Output the [X, Y] coordinate of the center of the cell containing the given text.  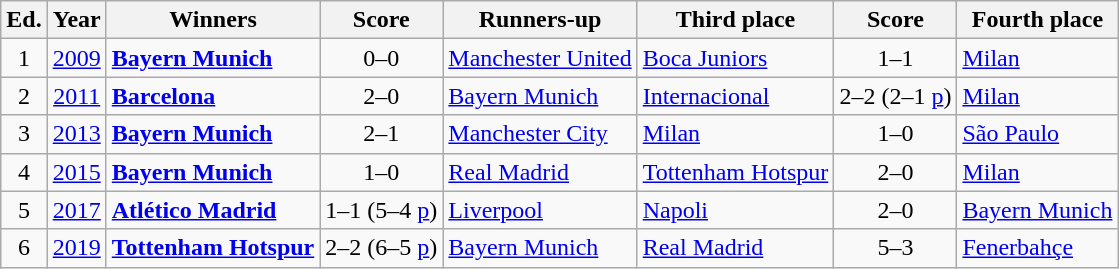
2 [24, 96]
Manchester United [540, 58]
3 [24, 134]
5 [24, 210]
4 [24, 172]
2019 [76, 248]
São Paulo [1038, 134]
Barcelona [213, 96]
2017 [76, 210]
0–0 [382, 58]
1–1 (5–4 p) [382, 210]
Liverpool [540, 210]
2–2 (6–5 p) [382, 248]
Boca Juniors [736, 58]
2009 [76, 58]
Internacional [736, 96]
2015 [76, 172]
Runners-up [540, 20]
6 [24, 248]
2–1 [382, 134]
Atlético Madrid [213, 210]
2013 [76, 134]
Manchester City [540, 134]
Fourth place [1038, 20]
Winners [213, 20]
Third place [736, 20]
1–1 [896, 58]
Year [76, 20]
Fenerbahçe [1038, 248]
1 [24, 58]
Napoli [736, 210]
Ed. [24, 20]
2011 [76, 96]
5–3 [896, 248]
2–2 (2–1 p) [896, 96]
